Scan for the cell matching the given text and deliver its [x, y] coordinate at center. 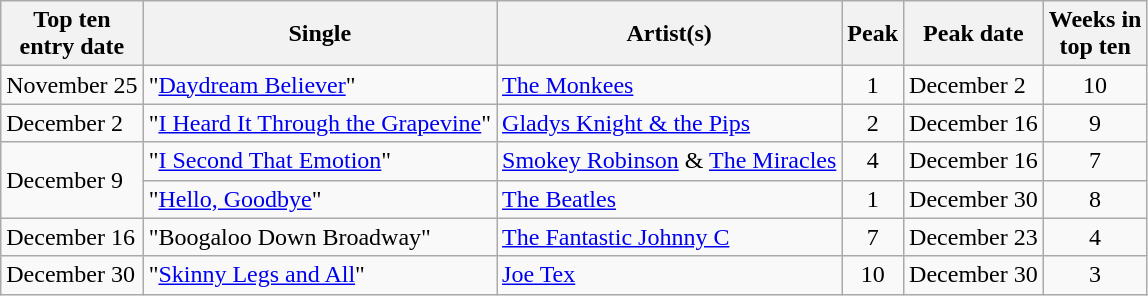
Artist(s) [670, 34]
The Monkees [670, 85]
December 9 [72, 180]
Weeks intop ten [1095, 34]
November 25 [72, 85]
"Hello, Goodbye" [320, 199]
Top tenentry date [72, 34]
"Daydream Believer" [320, 85]
9 [1095, 123]
2 [873, 123]
The Fantastic Johnny C [670, 237]
Gladys Knight & the Pips [670, 123]
3 [1095, 275]
Single [320, 34]
"Boogaloo Down Broadway" [320, 237]
December 23 [974, 237]
The Beatles [670, 199]
Peak date [974, 34]
"Skinny Legs and All" [320, 275]
Smokey Robinson & The Miracles [670, 161]
Joe Tex [670, 275]
"I Second That Emotion" [320, 161]
"I Heard It Through the Grapevine" [320, 123]
Peak [873, 34]
8 [1095, 199]
